Provide the [X, Y] coordinate of the cell's center where the given text is located.  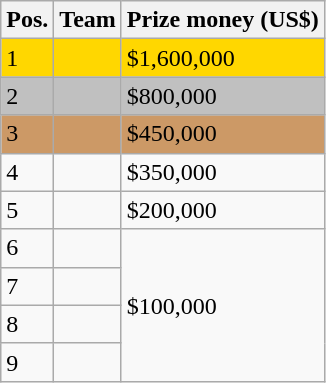
3 [28, 134]
4 [28, 172]
$350,000 [222, 172]
1 [28, 58]
2 [28, 96]
$1,600,000 [222, 58]
$100,000 [222, 305]
Pos. [28, 20]
Prize money (US$) [222, 20]
7 [28, 286]
6 [28, 248]
Team [88, 20]
$200,000 [222, 210]
5 [28, 210]
$800,000 [222, 96]
9 [28, 362]
$450,000 [222, 134]
8 [28, 324]
